From the cell containing the given text, extract its center point as [X, Y] coordinate. 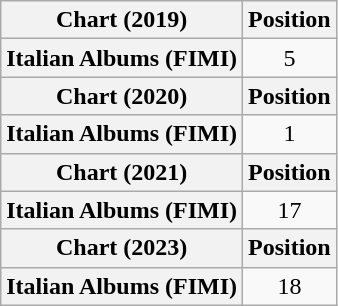
18 [290, 286]
Chart (2021) [122, 172]
17 [290, 210]
5 [290, 58]
Chart (2023) [122, 248]
1 [290, 134]
Chart (2020) [122, 96]
Chart (2019) [122, 20]
